Capture the cell that displays the provided text and extract its (X, Y) central coordinate. 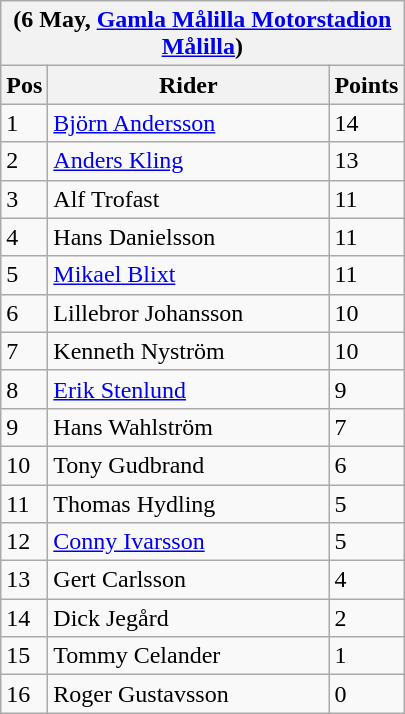
Thomas Hydling (188, 503)
Alf Trofast (188, 199)
Rider (188, 85)
Mikael Blixt (188, 275)
3 (24, 199)
Gert Carlsson (188, 580)
0 (366, 694)
Hans Wahlström (188, 427)
Lillebror Johansson (188, 313)
Tony Gudbrand (188, 465)
Hans Danielsson (188, 237)
Kenneth Nyström (188, 351)
Anders Kling (188, 161)
15 (24, 656)
16 (24, 694)
Dick Jegård (188, 618)
Tommy Celander (188, 656)
Points (366, 85)
Conny Ivarsson (188, 542)
12 (24, 542)
Pos (24, 85)
(6 May, Gamla Målilla Motorstadion Målilla) (202, 34)
Erik Stenlund (188, 389)
Björn Andersson (188, 123)
8 (24, 389)
Roger Gustavsson (188, 694)
